Scan for the cell matching the given text and deliver its [x, y] coordinate at center. 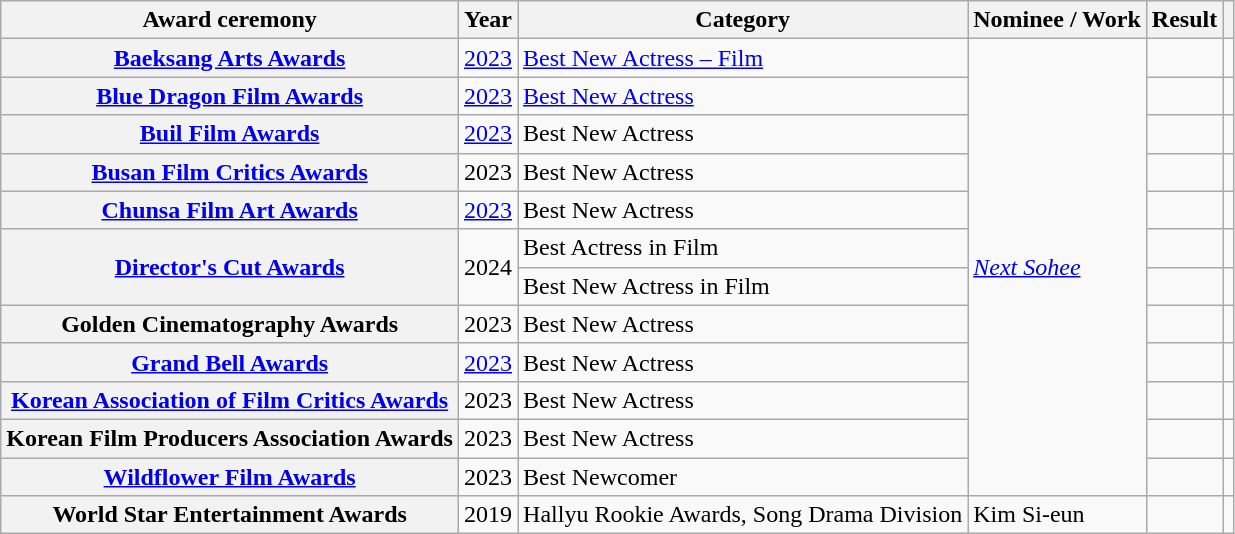
Best Newcomer [743, 477]
Next Sohee [1058, 268]
Best New Actress in Film [743, 286]
2024 [488, 267]
Korean Association of Film Critics Awards [230, 400]
Nominee / Work [1058, 20]
World Star Entertainment Awards [230, 515]
Director's Cut Awards [230, 267]
Blue Dragon Film Awards [230, 96]
Kim Si-eun [1058, 515]
Best New Actress – Film [743, 58]
Result [1184, 20]
Golden Cinematography Awards [230, 324]
Category [743, 20]
Grand Bell Awards [230, 362]
Best Actress in Film [743, 248]
Year [488, 20]
Chunsa Film Art Awards [230, 210]
Korean Film Producers Association Awards [230, 438]
Buil Film Awards [230, 134]
Award ceremony [230, 20]
Hallyu Rookie Awards, Song Drama Division [743, 515]
Busan Film Critics Awards [230, 172]
2019 [488, 515]
Wildflower Film Awards [230, 477]
Baeksang Arts Awards [230, 58]
